Scan for the cell matching the given text and deliver its [X, Y] coordinate at center. 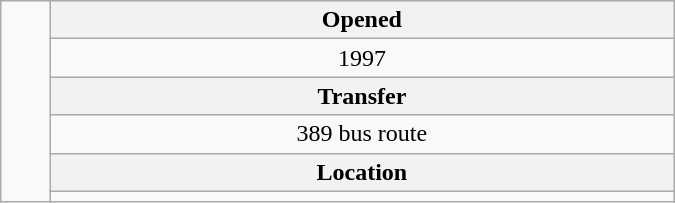
389 bus route [362, 134]
Location [362, 172]
Transfer [362, 96]
1997 [362, 58]
Opened [362, 20]
